Scan for the cell matching the given text and deliver its [X, Y] coordinate at center. 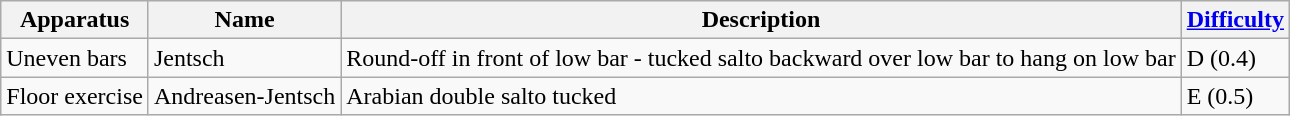
D (0.4) [1235, 58]
Andreasen-Jentsch [244, 96]
Apparatus [75, 20]
Name [244, 20]
Difficulty [1235, 20]
Uneven bars [75, 58]
Arabian double salto tucked [761, 96]
Description [761, 20]
Floor exercise [75, 96]
Round-off in front of low bar - tucked salto backward over low bar to hang on low bar [761, 58]
E (0.5) [1235, 96]
Jentsch [244, 58]
